Capture the cell that displays the provided text and extract its (X, Y) central coordinate. 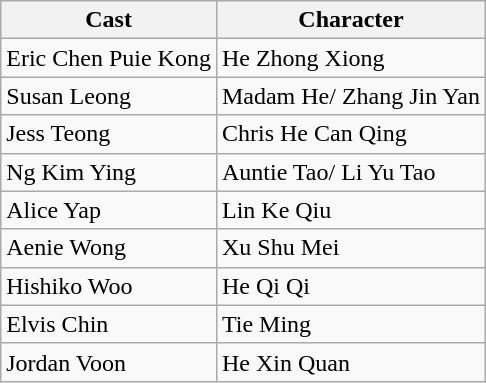
Auntie Tao/ Li Yu Tao (350, 172)
He Qi Qi (350, 286)
Alice Yap (109, 210)
Aenie Wong (109, 248)
Xu Shu Mei (350, 248)
Jordan Voon (109, 362)
Tie Ming (350, 324)
Elvis Chin (109, 324)
He Zhong Xiong (350, 58)
Character (350, 20)
Jess Teong (109, 134)
Cast (109, 20)
Lin Ke Qiu (350, 210)
Chris He Can Qing (350, 134)
Ng Kim Ying (109, 172)
Madam He/ Zhang Jin Yan (350, 96)
Hishiko Woo (109, 286)
Susan Leong (109, 96)
Eric Chen Puie Kong (109, 58)
He Xin Quan (350, 362)
